Return the [X, Y] coordinate for the center point of the cell that contains the specified text.  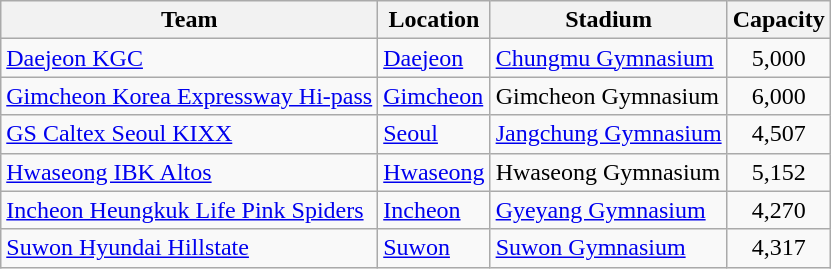
GS Caltex Seoul KIXX [190, 134]
Location [434, 20]
6,000 [778, 96]
Gimcheon Gymnasium [608, 96]
4,317 [778, 248]
Team [190, 20]
Incheon [434, 210]
Gimcheon [434, 96]
Suwon Hyundai Hillstate [190, 248]
Suwon [434, 248]
Daejeon KGC [190, 58]
5,000 [778, 58]
Hwaseong Gymnasium [608, 172]
Stadium [608, 20]
Capacity [778, 20]
Seoul [434, 134]
Daejeon [434, 58]
Gimcheon Korea Expressway Hi-pass [190, 96]
Gyeyang Gymnasium [608, 210]
Incheon Heungkuk Life Pink Spiders [190, 210]
4,270 [778, 210]
Hwaseong [434, 172]
Chungmu Gymnasium [608, 58]
Jangchung Gymnasium [608, 134]
Suwon Gymnasium [608, 248]
Hwaseong IBK Altos [190, 172]
5,152 [778, 172]
4,507 [778, 134]
